For the text-containing cell, return its midpoint in [x, y] coordinate format. 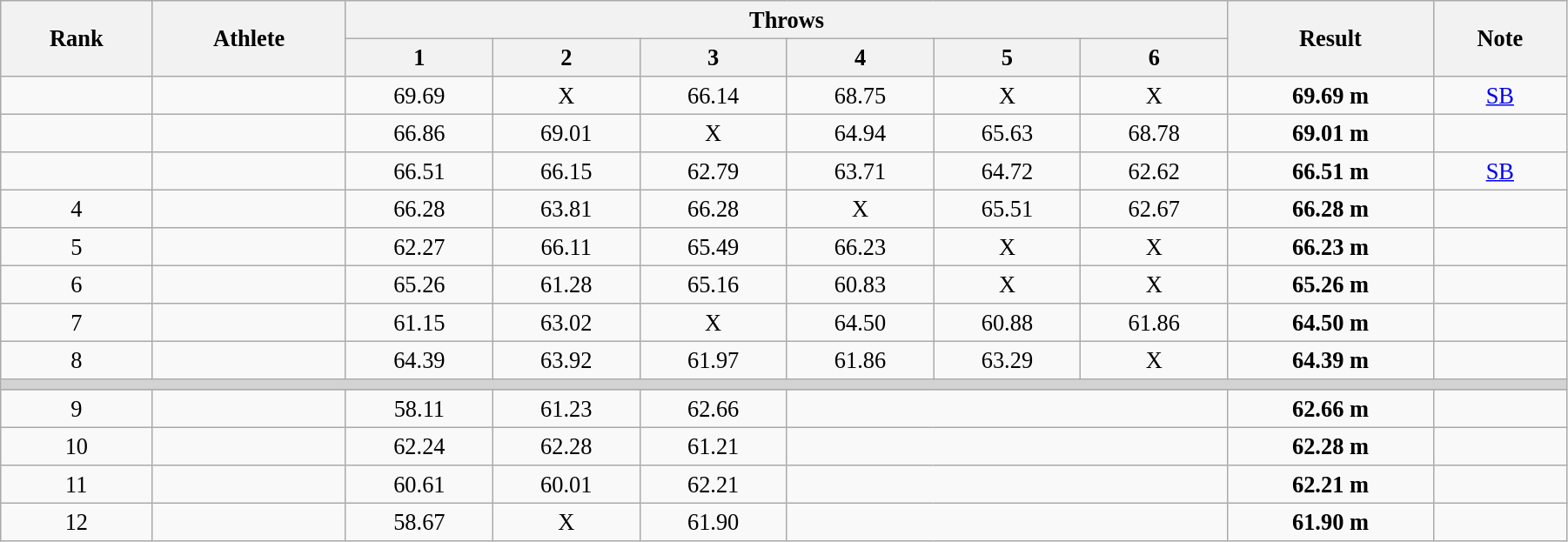
68.75 [860, 95]
61.21 [714, 446]
66.86 [419, 133]
65.16 [714, 284]
69.01 [566, 133]
7 [77, 323]
11 [77, 485]
Note [1500, 38]
62.21 [714, 485]
2 [566, 57]
66.23 m [1330, 247]
63.71 [860, 171]
60.01 [566, 485]
62.66 [714, 409]
66.11 [566, 247]
66.51 m [1330, 171]
Throws [787, 19]
10 [77, 446]
66.23 [860, 247]
64.50 [860, 323]
66.14 [714, 95]
Result [1330, 38]
62.28 [566, 446]
64.39 m [1330, 360]
Athlete [249, 38]
61.15 [419, 323]
62.27 [419, 247]
62.21 m [1330, 485]
Rank [77, 38]
63.81 [566, 209]
66.15 [566, 171]
68.78 [1154, 133]
64.72 [1008, 171]
61.23 [566, 409]
61.90 m [1330, 522]
64.39 [419, 360]
61.90 [714, 522]
62.67 [1154, 209]
60.88 [1008, 323]
1 [419, 57]
58.11 [419, 409]
65.49 [714, 247]
8 [77, 360]
61.28 [566, 284]
65.51 [1008, 209]
61.97 [714, 360]
64.50 m [1330, 323]
66.51 [419, 171]
65.26 [419, 284]
66.28 m [1330, 209]
3 [714, 57]
69.69 m [1330, 95]
64.94 [860, 133]
63.29 [1008, 360]
62.24 [419, 446]
65.26 m [1330, 284]
9 [77, 409]
69.69 [419, 95]
62.28 m [1330, 446]
69.01 m [1330, 133]
62.62 [1154, 171]
60.61 [419, 485]
63.92 [566, 360]
62.79 [714, 171]
62.66 m [1330, 409]
65.63 [1008, 133]
60.83 [860, 284]
63.02 [566, 323]
12 [77, 522]
58.67 [419, 522]
